Capture the cell that displays the provided text and extract its [X, Y] central coordinate. 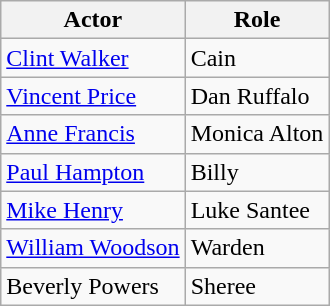
William Woodson [93, 248]
Warden [257, 248]
Mike Henry [93, 210]
Paul Hampton [93, 172]
Role [257, 20]
Dan Ruffalo [257, 96]
Sheree [257, 286]
Vincent Price [93, 96]
Actor [93, 20]
Beverly Powers [93, 286]
Anne Francis [93, 134]
Billy [257, 172]
Cain [257, 58]
Clint Walker [93, 58]
Luke Santee [257, 210]
Monica Alton [257, 134]
